Detect which cell encompasses the target text, then output its (X, Y) center coordinate. 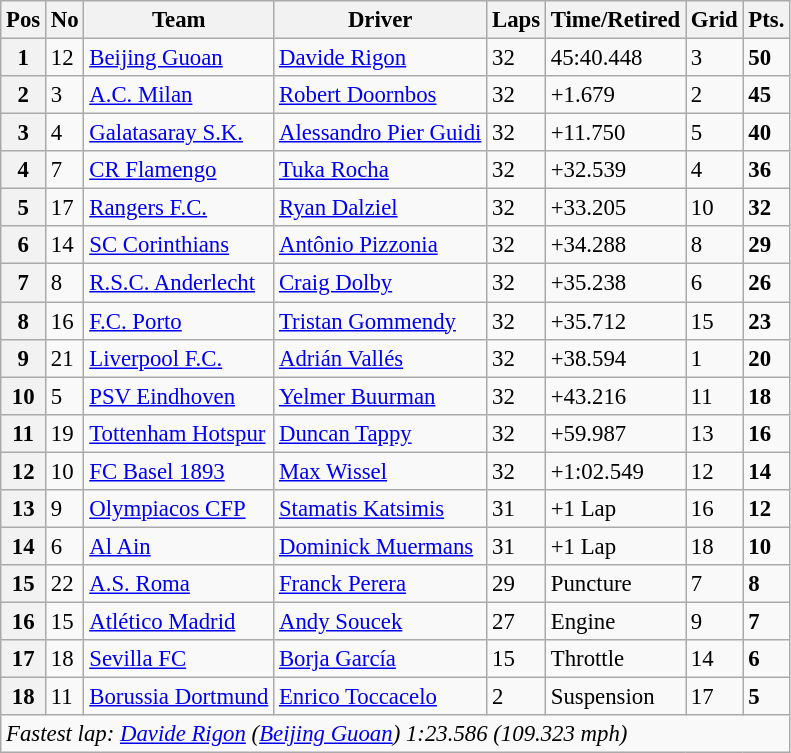
A.S. Roma (179, 584)
No (65, 20)
Max Wissel (380, 471)
+34.288 (615, 245)
Tottenham Hotspur (179, 433)
+59.987 (615, 433)
Throttle (615, 659)
Team (179, 20)
+32.539 (615, 170)
Tuka Rocha (380, 170)
Puncture (615, 584)
Tristan Gommendy (380, 321)
22 (65, 584)
PSV Eindhoven (179, 396)
+1:02.549 (615, 471)
Yelmer Buurman (380, 396)
40 (766, 133)
Al Ain (179, 546)
+43.216 (615, 396)
+38.594 (615, 358)
Grid (714, 20)
Adrián Vallés (380, 358)
Olympiacos CFP (179, 509)
Galatasaray S.K. (179, 133)
Antônio Pizzonia (380, 245)
Alessandro Pier Guidi (380, 133)
Suspension (615, 697)
Pos (24, 20)
Enrico Toccacelo (380, 697)
Engine (615, 621)
Duncan Tappy (380, 433)
R.S.C. Anderlecht (179, 283)
+35.712 (615, 321)
Borja García (380, 659)
50 (766, 58)
+1.679 (615, 95)
Beijing Guoan (179, 58)
21 (65, 358)
Time/Retired (615, 20)
+33.205 (615, 208)
Stamatis Katsimis (380, 509)
Liverpool F.C. (179, 358)
F.C. Porto (179, 321)
23 (766, 321)
A.C. Milan (179, 95)
27 (516, 621)
45:40.448 (615, 58)
20 (766, 358)
Ryan Dalziel (380, 208)
FC Basel 1893 (179, 471)
45 (766, 95)
SC Corinthians (179, 245)
CR Flamengo (179, 170)
Craig Dolby (380, 283)
26 (766, 283)
Driver (380, 20)
Sevilla FC (179, 659)
Franck Perera (380, 584)
Andy Soucek (380, 621)
Atlético Madrid (179, 621)
Laps (516, 20)
Fastest lap: Davide Rigon (Beijing Guoan) 1:23.586 (109.323 mph) (396, 734)
19 (65, 433)
Rangers F.C. (179, 208)
Robert Doornbos (380, 95)
Dominick Muermans (380, 546)
+11.750 (615, 133)
+35.238 (615, 283)
Pts. (766, 20)
36 (766, 170)
Borussia Dortmund (179, 697)
Davide Rigon (380, 58)
